Locate the cell with the specified text and output its (X, Y) center coordinate. 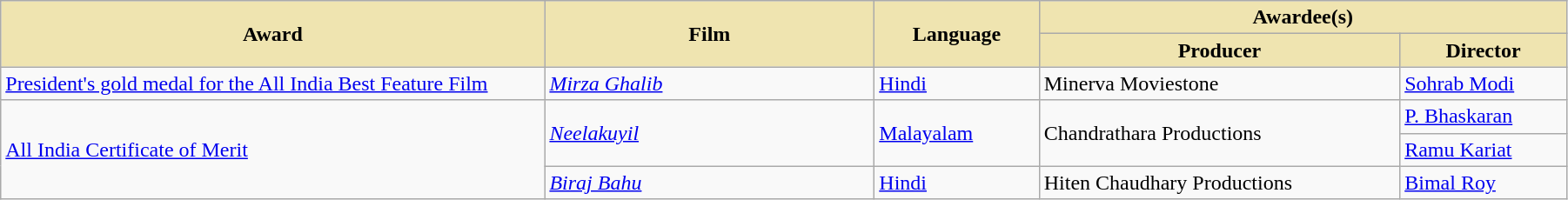
P. Bhaskaran (1484, 117)
Chandrathara Productions (1219, 133)
Awardee(s) (1303, 17)
Language (957, 34)
Award (273, 34)
Director (1484, 50)
Malayalam (957, 133)
President's gold medal for the All India Best Feature Film (273, 83)
Neelakuyil (710, 133)
Sohrab Modi (1484, 83)
All India Certificate of Merit (273, 150)
Producer (1219, 50)
Hiten Chaudhary Productions (1219, 183)
Biraj Bahu (710, 183)
Film (710, 34)
Minerva Moviestone (1219, 83)
Ramu Kariat (1484, 150)
Mirza Ghalib (710, 83)
Bimal Roy (1484, 183)
